Extract the [X, Y] coordinate from the center of the cell holding the provided text.  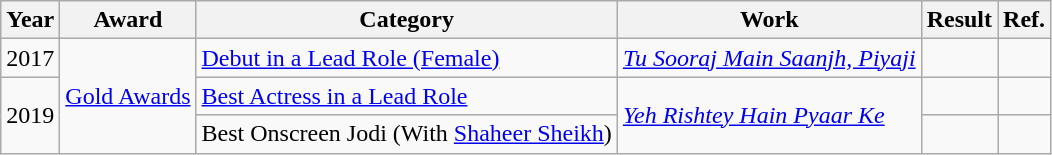
Category [406, 20]
2019 [30, 115]
2017 [30, 58]
Best Onscreen Jodi (With Shaheer Sheikh) [406, 134]
Ref. [1024, 20]
Work [769, 20]
Tu Sooraj Main Saanjh, Piyaji [769, 58]
Award [128, 20]
Debut in a Lead Role (Female) [406, 58]
Best Actress in a Lead Role [406, 96]
Yeh Rishtey Hain Pyaar Ke [769, 115]
Result [959, 20]
Year [30, 20]
Gold Awards [128, 96]
